Provide the [X, Y] coordinate of the cell's center where the given text is located.  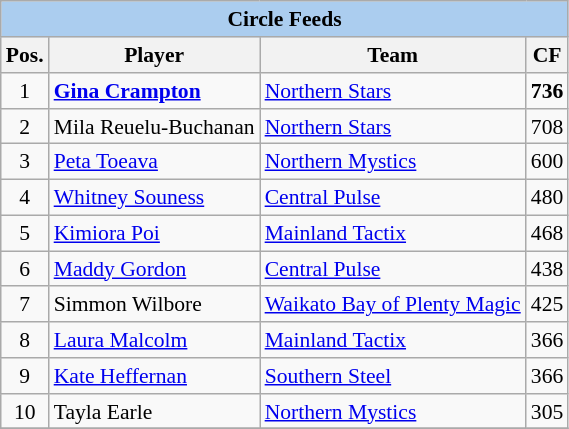
Peta Toeava [154, 162]
Player [154, 55]
736 [548, 91]
2 [25, 126]
Whitney Souness [154, 197]
5 [25, 233]
Pos. [25, 55]
Laura Malcolm [154, 340]
Team [393, 55]
6 [25, 269]
Simmon Wilbore [154, 304]
7 [25, 304]
708 [548, 126]
9 [25, 376]
Circle Feeds [285, 19]
468 [548, 233]
8 [25, 340]
4 [25, 197]
Waikato Bay of Plenty Magic [393, 304]
10 [25, 411]
600 [548, 162]
305 [548, 411]
Kate Heffernan [154, 376]
438 [548, 269]
425 [548, 304]
1 [25, 91]
Kimiora Poi [154, 233]
Mila Reuelu-Buchanan [154, 126]
CF [548, 55]
Southern Steel [393, 376]
3 [25, 162]
480 [548, 197]
Tayla Earle [154, 411]
Gina Crampton [154, 91]
Maddy Gordon [154, 269]
